Pinpoint the cell where the given text exists, returning its (X, Y) midpoint coordinate. 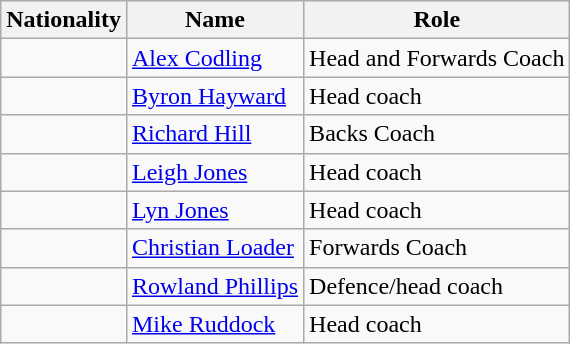
Defence/head coach (437, 286)
Leigh Jones (214, 172)
Head and Forwards Coach (437, 58)
Name (214, 20)
Role (437, 20)
Richard Hill (214, 134)
Mike Ruddock (214, 324)
Lyn Jones (214, 210)
Christian Loader (214, 248)
Forwards Coach (437, 248)
Alex Codling (214, 58)
Backs Coach (437, 134)
Rowland Phillips (214, 286)
Byron Hayward (214, 96)
Nationality (64, 20)
